Return the (x, y) coordinate for the center point of the cell that contains the specified text.  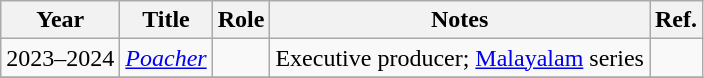
Role (241, 20)
Ref. (676, 20)
Poacher (166, 58)
Executive producer; Malayalam series (460, 58)
Year (60, 20)
Title (166, 20)
2023–2024 (60, 58)
Notes (460, 20)
